Extract the [X, Y] coordinate from the center of the cell holding the provided text.  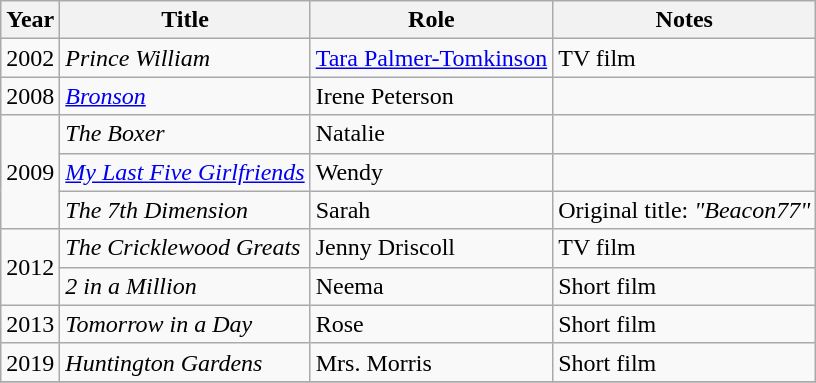
2013 [30, 324]
The Boxer [185, 134]
2019 [30, 362]
2009 [30, 172]
The 7th Dimension [185, 210]
The Cricklewood Greats [185, 248]
Prince William [185, 58]
Rose [432, 324]
Irene Peterson [432, 96]
Wendy [432, 172]
My Last Five Girlfriends [185, 172]
Role [432, 20]
Natalie [432, 134]
Neema [432, 286]
2002 [30, 58]
2012 [30, 267]
2008 [30, 96]
Notes [684, 20]
Jenny Driscoll [432, 248]
Huntington Gardens [185, 362]
Year [30, 20]
Tomorrow in a Day [185, 324]
Tara Palmer-Tomkinson [432, 58]
Mrs. Morris [432, 362]
Original title: "Beacon77" [684, 210]
Title [185, 20]
Bronson [185, 96]
Sarah [432, 210]
2 in a Million [185, 286]
